Identify which cell holds the provided text, then report its [x, y] central coordinate. 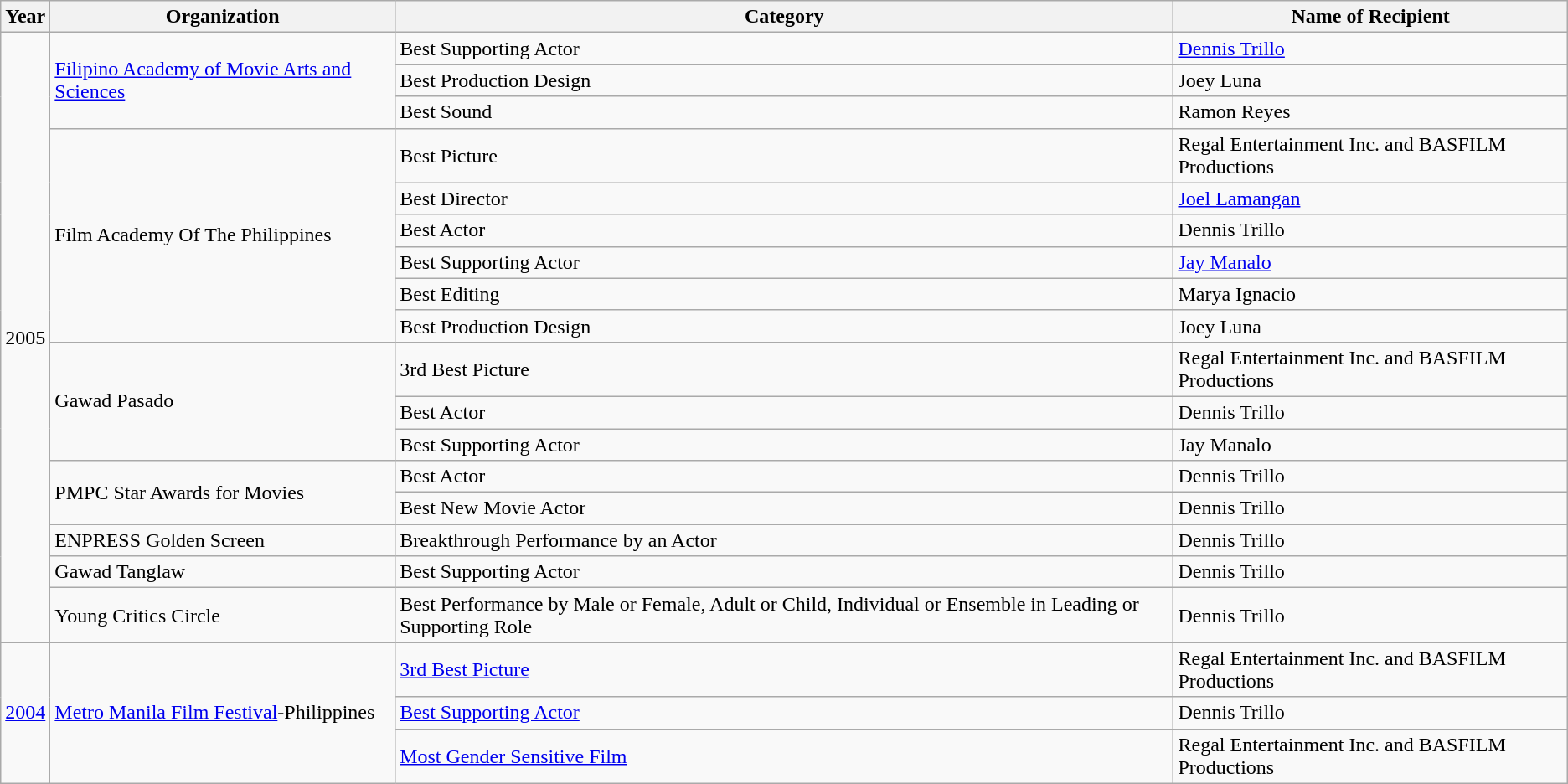
Name of Recipient [1370, 17]
Gawad Tanglaw [223, 572]
Film Academy Of The Philippines [223, 235]
Year [25, 17]
2005 [25, 338]
Category [784, 17]
2004 [25, 713]
Young Critics Circle [223, 615]
Best Editing [784, 294]
Best New Movie Actor [784, 508]
Best Director [784, 199]
Organization [223, 17]
Most Gender Sensitive Film [784, 756]
Filipino Academy of Movie Arts and Sciences [223, 80]
Best Sound [784, 112]
Best Performance by Male or Female, Adult or Child, Individual or Ensemble in Leading or Supporting Role [784, 615]
Breakthrough Performance by an Actor [784, 540]
Marya Ignacio [1370, 294]
Metro Manila Film Festival-Philippines [223, 713]
Ramon Reyes [1370, 112]
ENPRESS Golden Screen [223, 540]
Joel Lamangan [1370, 199]
Gawad Pasado [223, 400]
Best Picture [784, 156]
PMPC Star Awards for Movies [223, 493]
